Provide the [x, y] coordinate of the cell's center where the given text is located.  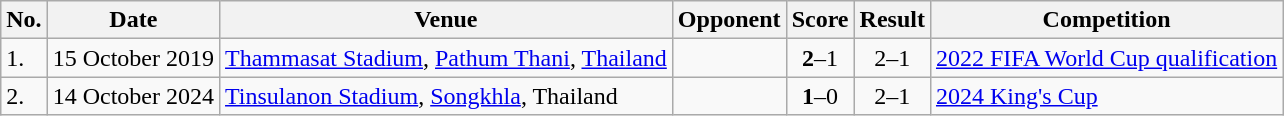
2. [24, 96]
No. [24, 20]
2022 FIFA World Cup qualification [1106, 58]
Competition [1106, 20]
Date [133, 20]
1. [24, 58]
Venue [446, 20]
2024 King's Cup [1106, 96]
14 October 2024 [133, 96]
Opponent [729, 20]
15 October 2019 [133, 58]
Tinsulanon Stadium, Songkhla, Thailand [446, 96]
Score [820, 20]
Result [892, 20]
1–0 [820, 96]
Thammasat Stadium, Pathum Thani, Thailand [446, 58]
